Return the [x, y] coordinate for the center point of the cell that contains the specified text.  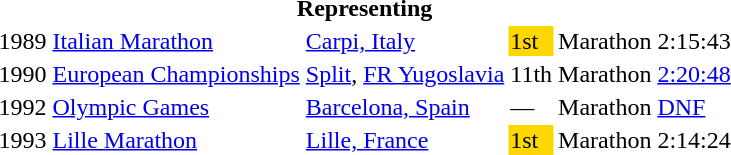
— [532, 107]
Italian Marathon [176, 41]
Lille, France [404, 140]
Lille Marathon [176, 140]
Carpi, Italy [404, 41]
Split, FR Yugoslavia [404, 74]
Olympic Games [176, 107]
European Championships [176, 74]
11th [532, 74]
Barcelona, Spain [404, 107]
